Detect which cell encompasses the target text, then output its [x, y] center coordinate. 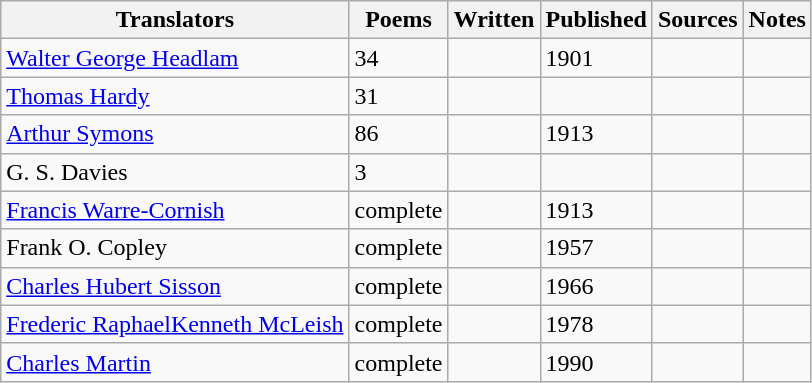
Charles Martin [175, 362]
Francis Warre-Cornish [175, 210]
34 [398, 58]
Notes [777, 20]
1978 [596, 324]
Frank O. Copley [175, 248]
Written [494, 20]
Frederic RaphaelKenneth McLeish [175, 324]
3 [398, 172]
86 [398, 134]
Charles Hubert Sisson [175, 286]
Sources [698, 20]
31 [398, 96]
G. S. Davies [175, 172]
1990 [596, 362]
Walter George Headlam [175, 58]
1957 [596, 248]
Thomas Hardy [175, 96]
1901 [596, 58]
Published [596, 20]
Translators [175, 20]
1966 [596, 286]
Arthur Symons [175, 134]
Poems [398, 20]
